Search for the cell housing the specified text and yield its [X, Y] center coordinate. 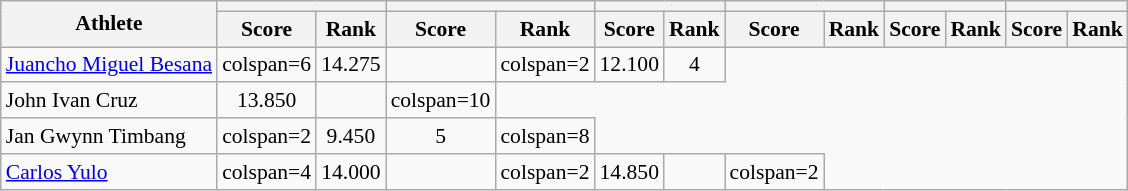
Carlos Yulo [109, 172]
14.000 [350, 172]
colspan=6 [266, 65]
9.450 [350, 136]
4 [694, 65]
Athlete [109, 24]
John Ivan Cruz [109, 101]
14.275 [350, 65]
5 [441, 136]
14.850 [630, 172]
13.850 [266, 101]
Jan Gwynn Timbang [109, 136]
colspan=8 [544, 136]
12.100 [630, 65]
colspan=10 [441, 101]
colspan=4 [266, 172]
Juancho Miguel Besana [109, 65]
